For the text-containing cell, return its midpoint in (x, y) coordinate format. 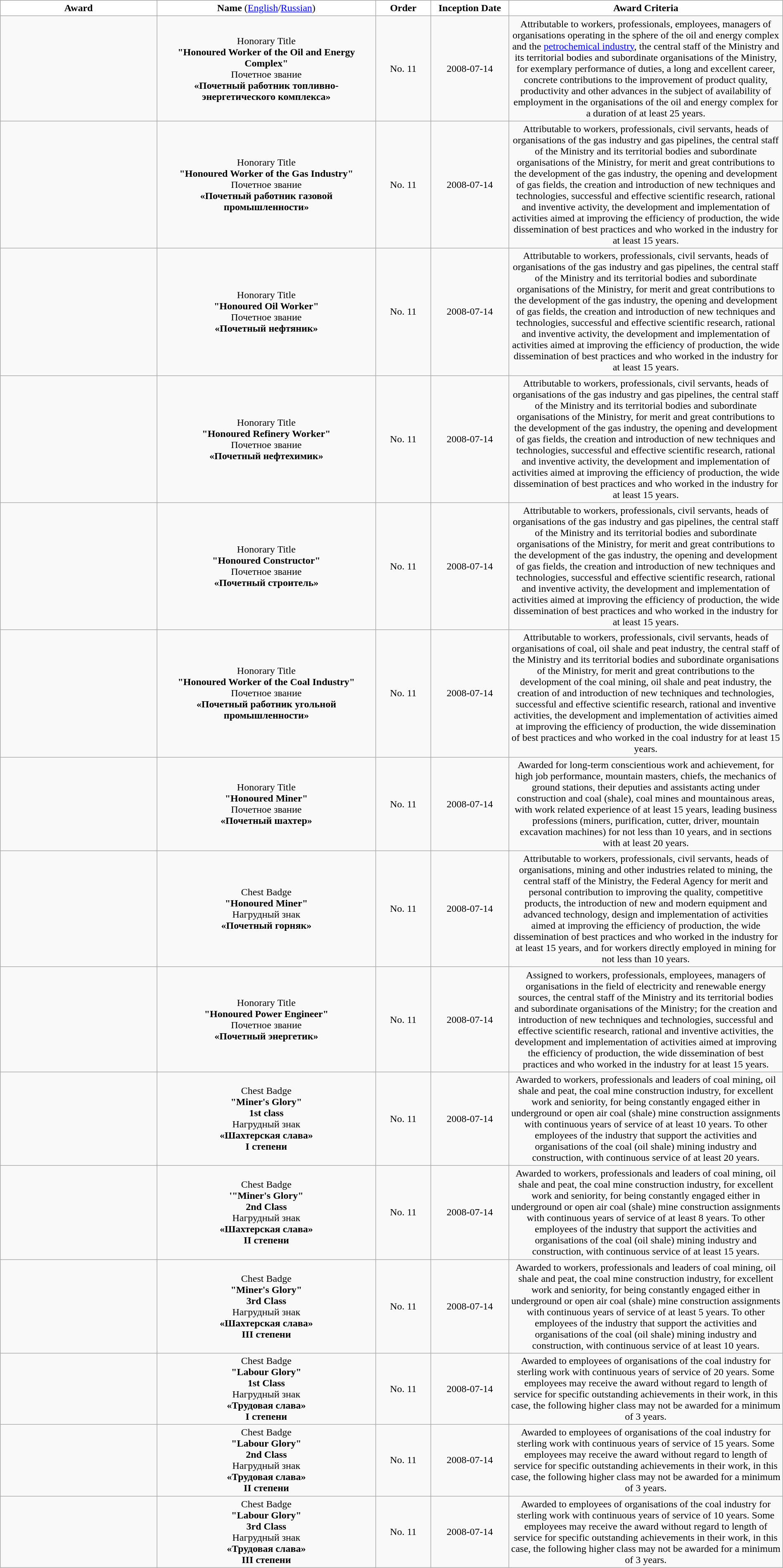
Name (English/Russian) (266, 8)
Honorary Title"Honoured Power Engineer"Почетное звание«Почетный энергетик» (266, 1019)
Inception Date (470, 8)
Honorary Title"Honoured Oil Worker"Почетное звание«Почетный нефтяник» (266, 312)
Honorary Title"Honoured Worker of the Gas Industry"Почетное звание«Почетный работник газовой промышленности» (266, 185)
Chest Badge"Labour Glory"3rd ClassНагрудный знак«Трудовая слава»III степени (266, 1532)
Honorary Title"Honoured Worker of the Coal Industry"Почетное звание«Почетный работник угольной промышленности» (266, 693)
Chest Badge"Honoured Miner"Нагрудный знак«Почетный горняк» (266, 909)
Honorary Title"Honoured Refinery Worker"Почетное звание«Почетный нефтехимик» (266, 439)
Chest Badge'"Miner's Glory"2nd ClassНагрудный знак«Шахтерская слава»II степени (266, 1212)
Honorary Title"Honoured Worker of the Oil and Energy Complex"Почетное звание«Почетный работник топливно-энергетического комплекса» (266, 69)
Award Criteria (646, 8)
Chest Badge"Miner's Glory"3rd ClassНагрудный знак«Шахтерская слава»III степени (266, 1307)
Honorary Title"Honoured Constructor"Почетное звание«Почетный строитель» (266, 566)
Chest Badge"Labour Glory"2nd ClassНагрудный знак«Трудовая слава»II степени (266, 1460)
Chest Badge"Miner's Glory"1st classНагрудный знак«Шахтерская слава»I степени (266, 1118)
Chest Badge"Labour Glory"1st ClassНагрудный знак«Трудовая слава»I степени (266, 1389)
Award (78, 8)
Honorary Title"Honoured Miner"Почетное звание«Почетный шахтер» (266, 804)
Order (403, 8)
